Extract the [X, Y] coordinate from the center of the cell holding the provided text.  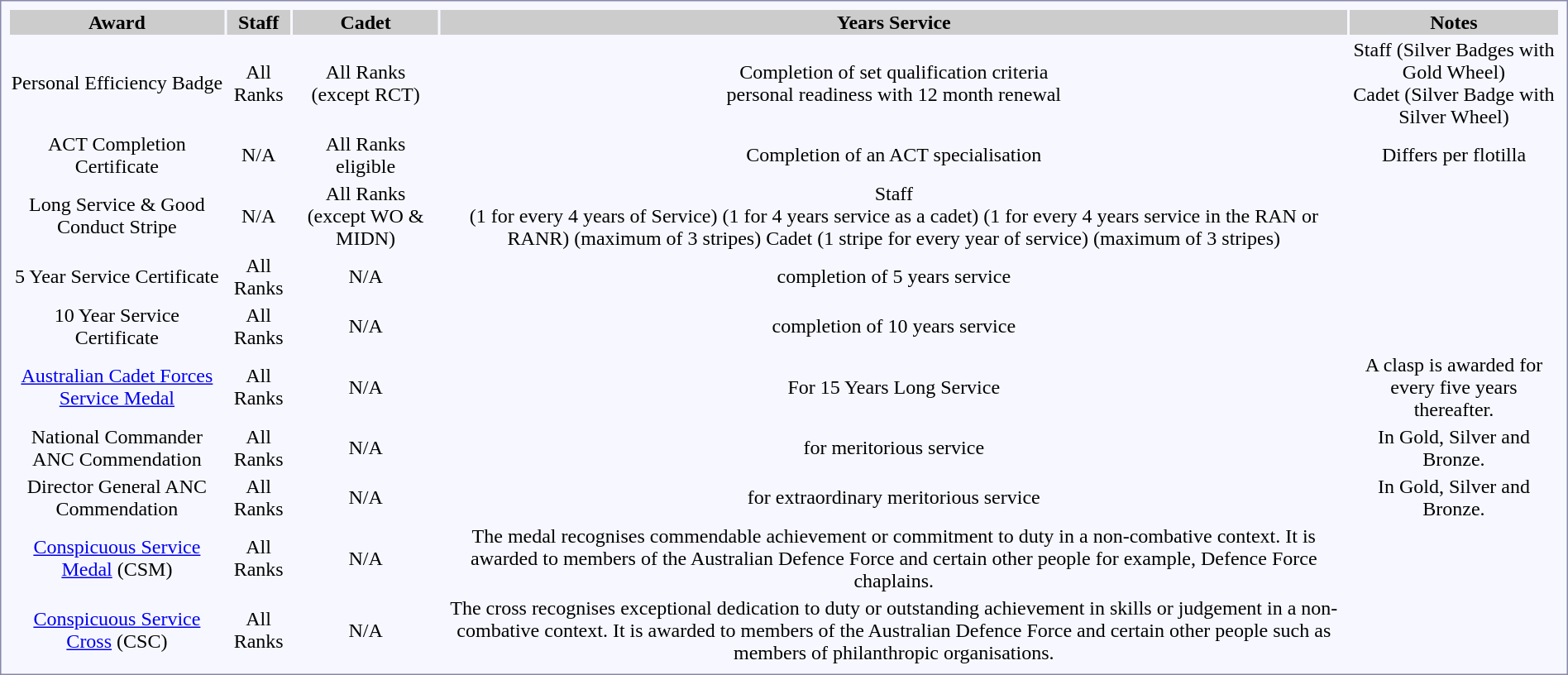
All Ranks (except WO & MIDN) [366, 216]
All Ranks (except RCT) [366, 83]
for meritorious service [894, 448]
Director General ANC Commendation [117, 498]
Notes [1454, 22]
Completion of an ACT specialisation [894, 156]
completion of 5 years service [894, 276]
Conspicuous Service Cross (CSC) [117, 630]
5 Year Service Certificate [117, 276]
National Commander ANC Commendation [117, 448]
Cadet [366, 22]
Years Service [894, 22]
10 Year Service Certificate [117, 326]
Differs per flotilla [1454, 156]
Staff [259, 22]
Conspicuous Service Medal (CSM) [117, 558]
Long Service & Good Conduct Stripe [117, 216]
ACT Completion Certificate [117, 156]
Award [117, 22]
For 15 Years Long Service [894, 387]
A clasp is awarded for every five years thereafter. [1454, 387]
Australian Cadet Forces Service Medal [117, 387]
Personal Efficiency Badge [117, 83]
completion of 10 years service [894, 326]
Staff (Silver Badges with Gold Wheel)Cadet (Silver Badge with Silver Wheel) [1454, 83]
for extraordinary meritorious service [894, 498]
Completion of set qualification criteriapersonal readiness with 12 month renewal [894, 83]
All Ranks eligible [366, 156]
